Return [x, y] of the center of cell containing provided text 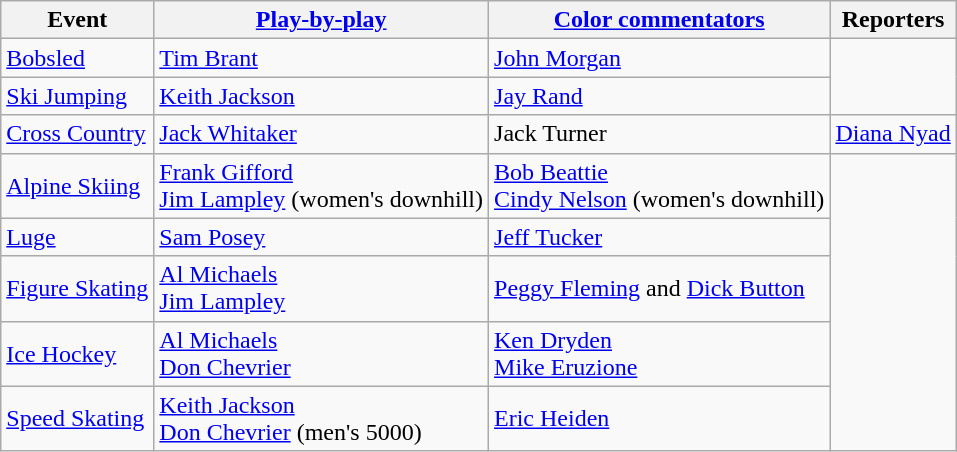
Jack Whitaker [322, 134]
John Morgan [660, 58]
Play-by-play [322, 20]
Sam Posey [322, 237]
Luge [78, 237]
Tim Brant [322, 58]
Event [78, 20]
Alpine Skiing [78, 186]
Jack Turner [660, 134]
Peggy Fleming and Dick Button [660, 288]
Bobsled [78, 58]
Speed Skating [78, 418]
Jeff Tucker [660, 237]
Keith JacksonDon Chevrier (men's 5000) [322, 418]
Frank GiffordJim Lampley (women's downhill) [322, 186]
Al MichaelsDon Chevrier [322, 354]
Ice Hockey [78, 354]
Reporters [893, 20]
Al MichaelsJim Lampley [322, 288]
Color commentators [660, 20]
Ken DrydenMike Eruzione [660, 354]
Figure Skating [78, 288]
Ski Jumping [78, 96]
Bob BeattieCindy Nelson (women's downhill) [660, 186]
Eric Heiden [660, 418]
Cross Country [78, 134]
Jay Rand [660, 96]
Keith Jackson [322, 96]
Diana Nyad [893, 134]
